Provide the [X, Y] coordinate of the cell's center where the given text is located.  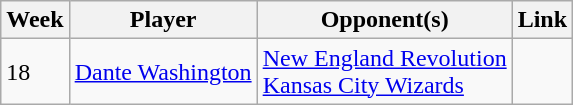
Opponent(s) [384, 20]
Dante Washington [163, 72]
Player [163, 20]
Link [542, 20]
18 [35, 72]
Week [35, 20]
New England RevolutionKansas City Wizards [384, 72]
